Detect which cell encompasses the target text, then output its (X, Y) center coordinate. 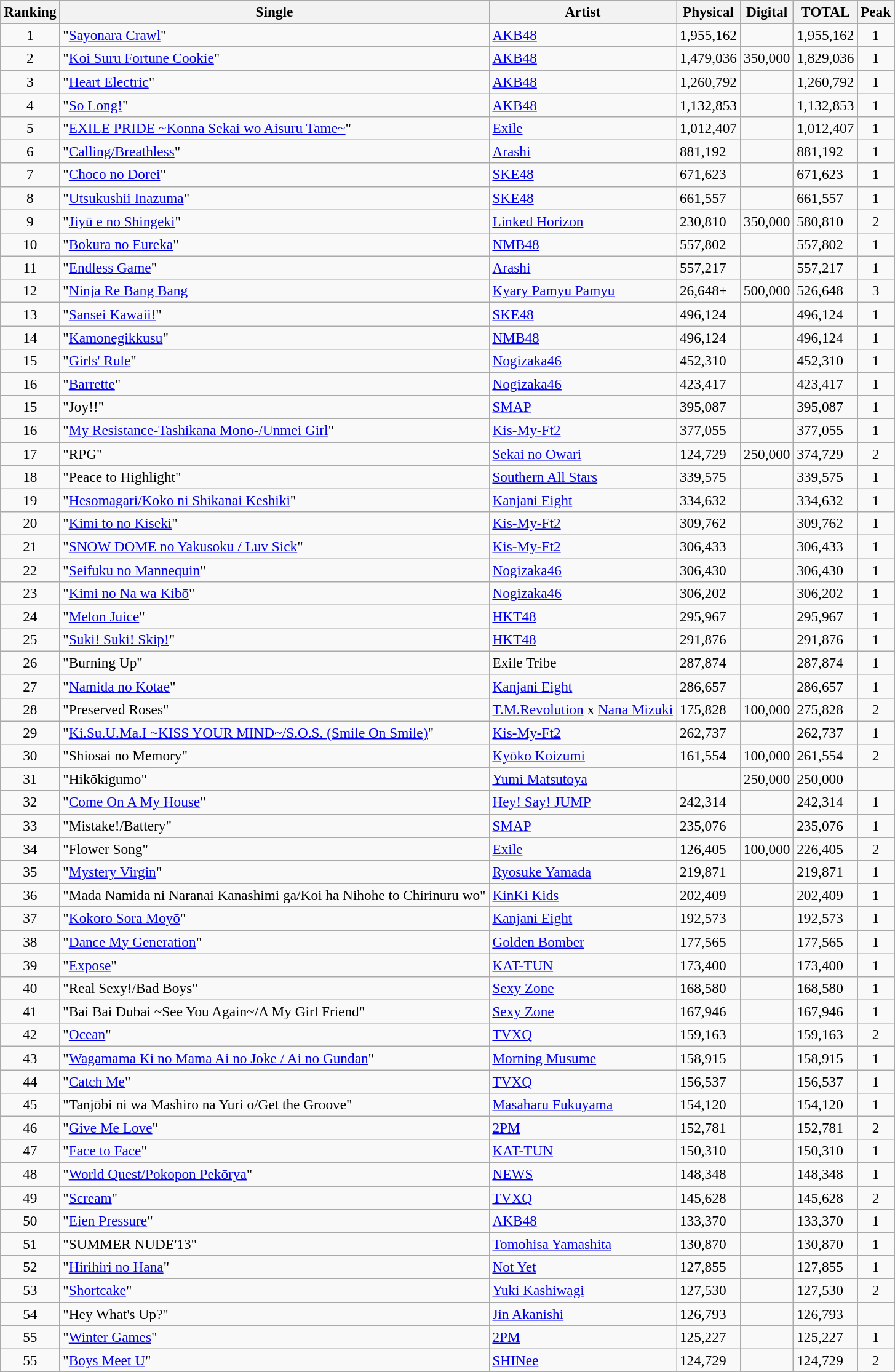
526,648 (825, 291)
"Winter Games" (274, 1337)
32 (30, 802)
54 (30, 1314)
Artist (583, 12)
7 (30, 175)
"Face to Face" (274, 1151)
44 (30, 1081)
"Come On A My House" (274, 802)
4 (30, 105)
Single (274, 12)
"Give Me Love" (274, 1128)
"Burning Up" (274, 663)
35 (30, 872)
11 (30, 268)
"Catch Me" (274, 1081)
26 (30, 663)
"Ocean" (274, 1035)
161,554 (709, 756)
22 (30, 570)
"Choco no Dorei" (274, 175)
"Seifuku no Mannequin" (274, 570)
"Hikōkigumo" (274, 779)
24 (30, 616)
50 (30, 1221)
"Eien Pressure" (274, 1221)
"Kamonegikkusu" (274, 337)
Kyōko Koizumi (583, 756)
"Namida no Kotae" (274, 686)
"Real Sexy!/Bad Boys" (274, 988)
"Scream" (274, 1197)
Linked Horizon (583, 221)
Golden Bomber (583, 942)
"Peace to Highlight" (274, 477)
"Dance My Generation" (274, 942)
Exile Tribe (583, 663)
Digital (766, 12)
14 (30, 337)
"Hey What's Up?" (274, 1314)
12 (30, 291)
30 (30, 756)
33 (30, 826)
"Hirihiri no Hana" (274, 1267)
"SUMMER NUDE'13" (274, 1244)
9 (30, 221)
8 (30, 198)
"Calling/Breathless" (274, 151)
"So Long!" (274, 105)
46 (30, 1128)
20 (30, 523)
Masaharu Fukuyama (583, 1104)
SHINee (583, 1360)
Ryosuke Yamada (583, 872)
34 (30, 848)
580,810 (825, 221)
"Girls' Rule" (274, 361)
23 (30, 593)
"Hesomagari/Koko ni Shikanai Keshiki" (274, 500)
275,828 (825, 709)
37 (30, 919)
"Flower Song" (274, 848)
18 (30, 477)
"Endless Game" (274, 268)
"Utsukushii Inazuma" (274, 198)
47 (30, 1151)
27 (30, 686)
1,829,036 (825, 58)
"EXILE PRIDE ~Konna Sekai wo Aisuru Tame~" (274, 128)
"Sayonara Crawl" (274, 35)
10 (30, 244)
"Suki! Suki! Skip!" (274, 639)
13 (30, 314)
43 (30, 1058)
38 (30, 942)
Jin Akanishi (583, 1314)
Kyary Pamyu Pamyu (583, 291)
TOTAL (825, 12)
Morning Musume (583, 1058)
41 (30, 1011)
Not Yet (583, 1267)
"Shortcake" (274, 1290)
5 (30, 128)
"Boys Meet U" (274, 1360)
175,828 (709, 709)
49 (30, 1197)
19 (30, 500)
226,405 (825, 848)
"Expose" (274, 965)
T.M.Revolution x Nana Mizuki (583, 709)
31 (30, 779)
"RPG" (274, 453)
52 (30, 1267)
"Joy!!" (274, 407)
"Shiosai no Memory" (274, 756)
21 (30, 546)
45 (30, 1104)
36 (30, 895)
Hey! Say! JUMP (583, 802)
230,810 (709, 221)
28 (30, 709)
"Jiyū e no Shingeki" (274, 221)
"Barrette" (274, 384)
51 (30, 1244)
"Wagamama Ki no Mama Ai no Joke / Ai no Gundan" (274, 1058)
"Bokura no Eureka" (274, 244)
Yuki Kashiwagi (583, 1290)
"Mistake!/Battery" (274, 826)
"SNOW DOME no Yakusoku / Luv Sick" (274, 546)
500,000 (766, 291)
17 (30, 453)
126,405 (709, 848)
Southern All Stars (583, 477)
"My Resistance-Tashikana Mono-/Unmei Girl" (274, 430)
"Heart Electric" (274, 82)
26,648+ (709, 291)
"Tanjōbi ni wa Mashiro na Yuri o/Get the Groove" (274, 1104)
Yumi Matsutoya (583, 779)
"Koi Suru Fortune Cookie" (274, 58)
Ranking (30, 12)
Sekai no Owari (583, 453)
25 (30, 639)
1,479,036 (709, 58)
"Kimi no Na wa Kibō" (274, 593)
"Kimi to no Kiseki" (274, 523)
Tomohisa Yamashita (583, 1244)
6 (30, 151)
53 (30, 1290)
Peak (876, 12)
40 (30, 988)
29 (30, 732)
NEWS (583, 1174)
"Kokoro Sora Moyō" (274, 919)
"Bai Bai Dubai ~See You Again~/A My Girl Friend" (274, 1011)
42 (30, 1035)
"World Quest/Pokopon Pekōrya" (274, 1174)
Physical (709, 12)
374,729 (825, 453)
"Mystery Virgin" (274, 872)
KinKi Kids (583, 895)
"Ki.Su.U.Ma.I ~KISS YOUR MIND~/S.O.S. (Smile On Smile)" (274, 732)
"Melon Juice" (274, 616)
"Sansei Kawaii!" (274, 314)
39 (30, 965)
"Ninja Re Bang Bang (274, 291)
"Preserved Roses" (274, 709)
48 (30, 1174)
261,554 (825, 756)
"Mada Namida ni Naranai Kanashimi ga/Koi ha Nihohe to Chirinuru wo" (274, 895)
